Capture the cell that displays the provided text and extract its [X, Y] central coordinate. 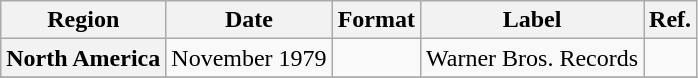
November 1979 [249, 58]
Warner Bros. Records [532, 58]
Date [249, 20]
North America [84, 58]
Ref. [670, 20]
Region [84, 20]
Format [376, 20]
Label [532, 20]
